From the cell containing the given text, extract its center point as (X, Y) coordinate. 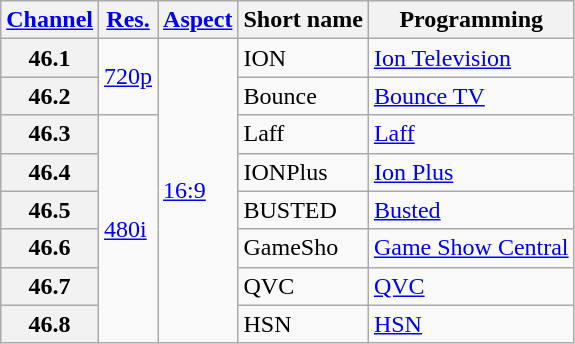
Short name (303, 20)
46.5 (50, 210)
Programming (471, 20)
46.1 (50, 58)
Ion Plus (471, 172)
Game Show Central (471, 248)
720p (128, 77)
Busted (471, 210)
ION (303, 58)
46.3 (50, 134)
Channel (50, 20)
46.6 (50, 248)
Aspect (198, 20)
GameSho (303, 248)
Ion Television (471, 58)
IONPlus (303, 172)
46.7 (50, 286)
Bounce TV (471, 96)
Res. (128, 20)
46.2 (50, 96)
46.8 (50, 324)
16:9 (198, 191)
Bounce (303, 96)
BUSTED (303, 210)
480i (128, 229)
46.4 (50, 172)
